Return (x, y) of the center of cell containing provided text 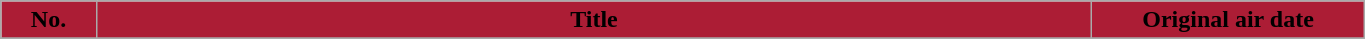
Title (594, 20)
Original air date (1228, 20)
No. (48, 20)
